Search for the cell housing the specified text and yield its (x, y) center coordinate. 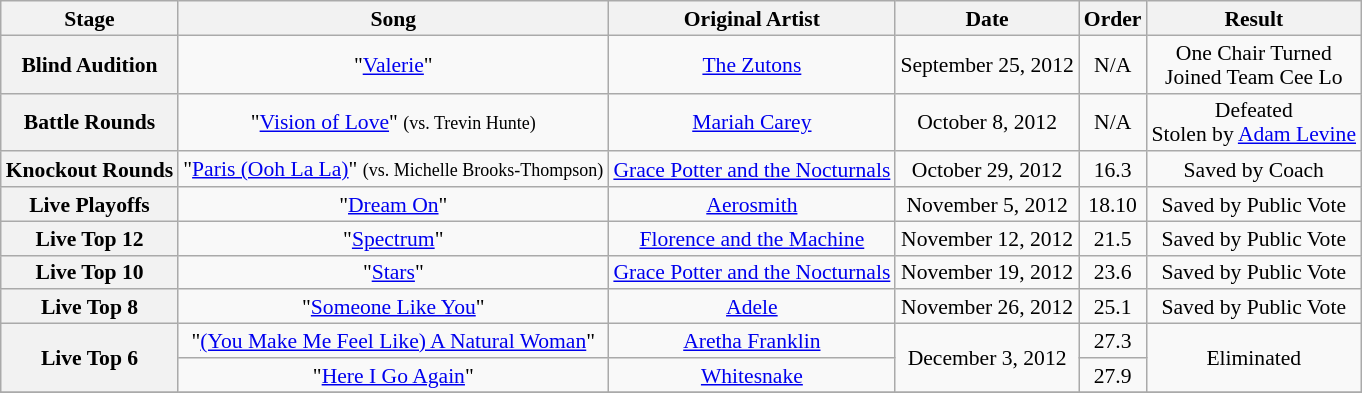
Date (986, 18)
Live Top 8 (90, 307)
Live Top 10 (90, 272)
October 29, 2012 (986, 170)
Stage (90, 18)
25.1 (1113, 307)
Original Artist (752, 18)
September 25, 2012 (986, 64)
Live Playoffs (90, 204)
Eliminated (1254, 358)
"Vision of Love" (vs. Trevin Hunte) (393, 122)
November 19, 2012 (986, 272)
Blind Audition (90, 64)
Saved by Coach (1254, 170)
Florence and the Machine (752, 238)
18.10 (1113, 204)
"Paris (Ooh La La)" (vs. Michelle Brooks-Thompson) (393, 170)
The Zutons (752, 64)
27.3 (1113, 341)
27.9 (1113, 375)
One Chair TurnedJoined Team Cee Lo (1254, 64)
Mariah Carey (752, 122)
Live Top 6 (90, 358)
"Spectrum" (393, 238)
"(You Make Me Feel Like) A Natural Woman" (393, 341)
November 26, 2012 (986, 307)
November 12, 2012 (986, 238)
Knockout Rounds (90, 170)
Live Top 12 (90, 238)
October 8, 2012 (986, 122)
23.6 (1113, 272)
Whitesnake (752, 375)
Order (1113, 18)
November 5, 2012 (986, 204)
21.5 (1113, 238)
Aerosmith (752, 204)
Song (393, 18)
"Someone Like You" (393, 307)
Aretha Franklin (752, 341)
December 3, 2012 (986, 358)
Adele (752, 307)
DefeatedStolen by Adam Levine (1254, 122)
Battle Rounds (90, 122)
16.3 (1113, 170)
Result (1254, 18)
"Dream On" (393, 204)
"Valerie" (393, 64)
"Stars" (393, 272)
"Here I Go Again" (393, 375)
